Extract the (x, y) coordinate from the center of the cell holding the provided text.  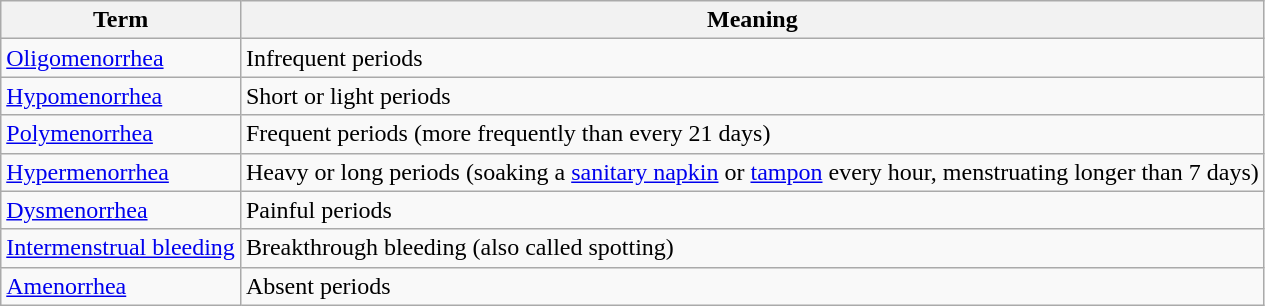
Painful periods (752, 210)
Hypermenorrhea (121, 172)
Frequent periods (more frequently than every 21 days) (752, 134)
Term (121, 20)
Absent periods (752, 286)
Dysmenorrhea (121, 210)
Short or light periods (752, 96)
Polymenorrhea (121, 134)
Intermenstrual bleeding (121, 248)
Infrequent periods (752, 58)
Hypomenorrhea (121, 96)
Breakthrough bleeding (also called spotting) (752, 248)
Heavy or long periods (soaking a sanitary napkin or tampon every hour, menstruating longer than 7 days) (752, 172)
Amenorrhea (121, 286)
Meaning (752, 20)
Oligomenorrhea (121, 58)
